Output the [x, y] coordinate of the center of the cell containing the given text.  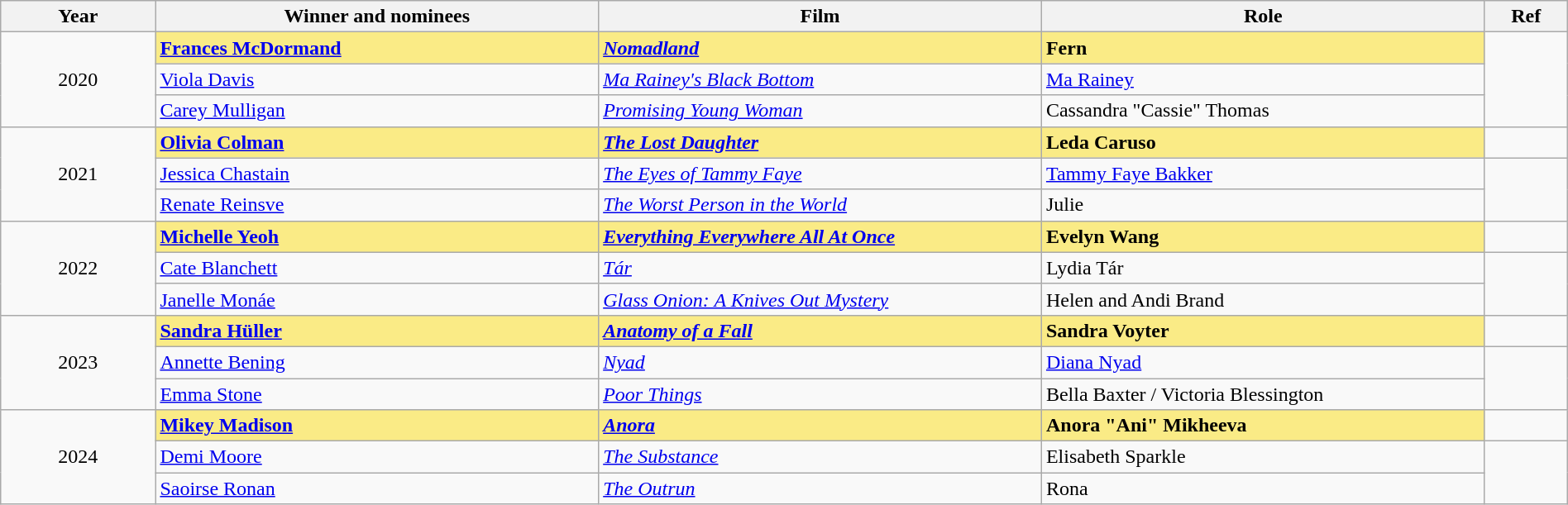
Ma Rainey's Black Bottom [820, 79]
Evelyn Wang [1263, 236]
Tammy Faye Bakker [1263, 174]
Fern [1263, 48]
Tár [820, 268]
Renate Reinsve [377, 205]
2022 [78, 268]
Annette Bening [377, 362]
Nomadland [820, 48]
Winner and nominees [377, 17]
Ma Rainey [1263, 79]
Diana Nyad [1263, 362]
Janelle Monáe [377, 299]
Julie [1263, 205]
Jessica Chastain [377, 174]
Promising Young Woman [820, 111]
Year [78, 17]
Sandra Hüller [377, 331]
Everything Everywhere All At Once [820, 236]
Poor Things [820, 394]
Bella Baxter / Victoria Blessington [1263, 394]
The Substance [820, 457]
Emma Stone [377, 394]
Viola Davis [377, 79]
Film [820, 17]
Anatomy of a Fall [820, 331]
Cassandra "Cassie" Thomas [1263, 111]
Anora [820, 426]
Cate Blanchett [377, 268]
The Worst Person in the World [820, 205]
Lydia Tár [1263, 268]
2023 [78, 362]
Nyad [820, 362]
Demi Moore [377, 457]
Sandra Voyter [1263, 331]
Role [1263, 17]
2024 [78, 457]
The Eyes of Tammy Faye [820, 174]
2021 [78, 174]
Mikey Madison [377, 426]
Olivia Colman [377, 142]
Glass Onion: A Knives Out Mystery [820, 299]
Carey Mulligan [377, 111]
2020 [78, 79]
The Lost Daughter [820, 142]
Helen and Andi Brand [1263, 299]
Frances McDormand [377, 48]
Ref [1526, 17]
Saoirse Ronan [377, 488]
Elisabeth Sparkle [1263, 457]
Anora "Ani" Mikheeva [1263, 426]
Michelle Yeoh [377, 236]
The Outrun [820, 488]
Rona [1263, 488]
Leda Caruso [1263, 142]
